Output the (x, y) coordinate of the center of the cell containing the given text.  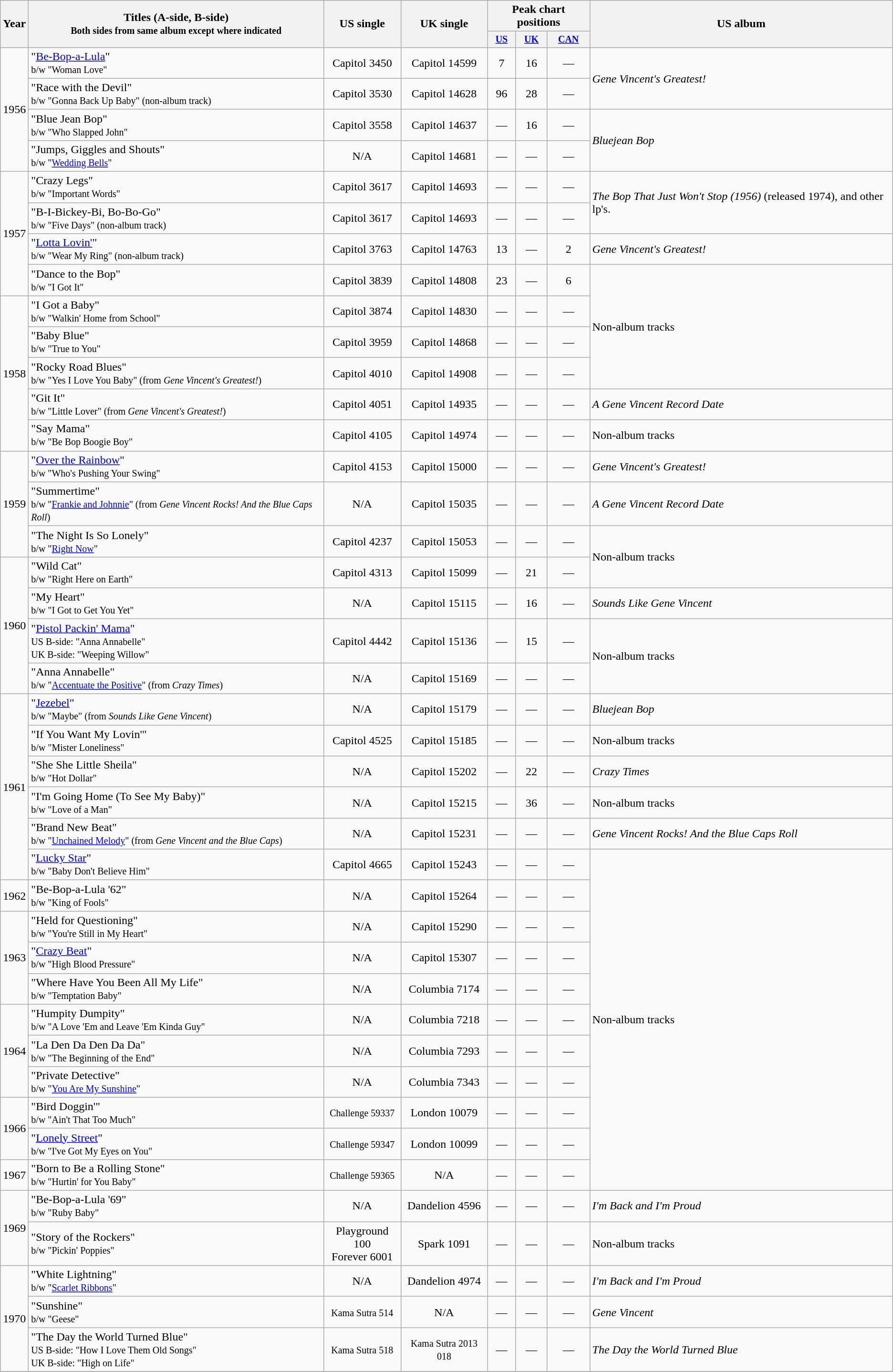
Capitol 15202 (444, 772)
"Rocky Road Blues"b/w "Yes I Love You Baby" (from Gene Vincent's Greatest!) (177, 373)
Capitol 4442 (363, 641)
"Where Have You Been All My Life"b/w "Temptation Baby" (177, 988)
"Blue Jean Bop"b/w "Who Slapped John" (177, 125)
"B-I-Bickey-Bi, Bo-Bo-Go"b/w "Five Days" (non-album track) (177, 218)
Capitol 15243 (444, 864)
Spark 1091 (444, 1244)
21 (531, 572)
Titles (A-side, B-side)Both sides from same album except where indicated (177, 24)
"If You Want My Lovin'"b/w "Mister Loneliness" (177, 740)
Capitol 15115 (444, 603)
"Pistol Packin' Mama"US B-side: "Anna Annabelle"UK B-side: "Weeping Willow" (177, 641)
"She She Little Sheila"b/w "Hot Dollar" (177, 772)
Challenge 59365 (363, 1175)
"Born to Be a Rolling Stone"b/w "Hurtin' for You Baby" (177, 1175)
1962 (14, 896)
Capitol 3839 (363, 281)
Capitol 14974 (444, 435)
"Race with the Devil"b/w "Gonna Back Up Baby" (non-album track) (177, 94)
Capitol 3763 (363, 249)
"Anna Annabelle"b/w "Accentuate the Positive" (from Crazy Times) (177, 678)
Capitol 14599 (444, 63)
"I Got a Baby"b/w "Walkin' Home from School" (177, 311)
Capitol 15179 (444, 710)
1964 (14, 1050)
Capitol 15000 (444, 467)
Columbia 7293 (444, 1050)
The Day the World Turned Blue (741, 1350)
Columbia 7218 (444, 1020)
Kama Sutra 2013 018 (444, 1350)
"Crazy Legs"b/w "Important Words" (177, 187)
US single (363, 24)
Capitol 3558 (363, 125)
Capitol 15290 (444, 926)
Capitol 15169 (444, 678)
1966 (14, 1128)
"Crazy Beat"b/w "High Blood Pressure" (177, 958)
Gene Vincent (741, 1312)
Capitol 14908 (444, 373)
"Humpity Dumpity"b/w "A Love 'Em and Leave 'Em Kinda Guy" (177, 1020)
Columbia 7343 (444, 1082)
22 (531, 772)
"Story of the Rockers"b/w "Pickin' Poppies" (177, 1244)
Playground 100Forever 6001 (363, 1244)
15 (531, 641)
36 (531, 802)
"Lucky Star"b/w "Baby Don't Believe Him" (177, 864)
Capitol 14830 (444, 311)
"Lotta Lovin'"b/w "Wear My Ring" (non-album track) (177, 249)
Capitol 15099 (444, 572)
23 (502, 281)
"La Den Da Den Da Da"b/w "The Beginning of the End" (177, 1050)
Capitol 4153 (363, 467)
"White Lightning"b/w "Scarlet Ribbons" (177, 1281)
Capitol 3530 (363, 94)
Capitol 14637 (444, 125)
Capitol 15231 (444, 834)
"Be-Bop-a-Lula"b/w "Woman Love" (177, 63)
13 (502, 249)
"Be-Bop-a-Lula '62"b/w "King of Fools" (177, 896)
Capitol 15035 (444, 504)
Kama Sutra 514 (363, 1312)
"Sunshine"b/w "Geese" (177, 1312)
"Held for Questioning"b/w "You're Still in My Heart" (177, 926)
Capitol 15307 (444, 958)
Capitol 14763 (444, 249)
"The Night Is So Lonely"b/w "Right Now" (177, 541)
Capitol 3959 (363, 343)
1963 (14, 958)
Capitol 4051 (363, 405)
Capitol 4525 (363, 740)
1959 (14, 504)
"Brand New Beat"b/w "Unchained Melody" (from Gene Vincent and the Blue Caps) (177, 834)
1960 (14, 625)
UK single (444, 24)
London 10099 (444, 1144)
1956 (14, 109)
US (502, 39)
Peak chart positions (539, 16)
Capitol 15215 (444, 802)
Capitol 3450 (363, 63)
Dandelion 4596 (444, 1206)
"Lonely Street"b/w "I've Got My Eyes on You" (177, 1144)
CAN (569, 39)
2 (569, 249)
"Dance to the Bop"b/w "I Got It" (177, 281)
The Bop That Just Won't Stop (1956) (released 1974), and other lp's. (741, 203)
"Jezebel"b/w "Maybe" (from Sounds Like Gene Vincent) (177, 710)
1970 (14, 1319)
Capitol 15185 (444, 740)
Kama Sutra 518 (363, 1350)
"Say Mama"b/w "Be Bop Boogie Boy" (177, 435)
"Over the Rainbow"b/w "Who's Pushing Your Swing" (177, 467)
Year (14, 24)
"Wild Cat"b/w "Right Here on Earth" (177, 572)
"My Heart"b/w "I Got to Get You Yet" (177, 603)
"Jumps, Giggles and Shouts"b/w "Wedding Bells" (177, 156)
Capitol 4010 (363, 373)
Capitol 4105 (363, 435)
Capitol 14681 (444, 156)
Capitol 14808 (444, 281)
"Private Detective"b/w "You Are My Sunshine" (177, 1082)
Capitol 4313 (363, 572)
Capitol 15264 (444, 896)
1961 (14, 787)
1957 (14, 234)
US album (741, 24)
1969 (14, 1228)
Capitol 4665 (363, 864)
London 10079 (444, 1112)
"Git It"b/w "Little Lover" (from Gene Vincent's Greatest!) (177, 405)
Challenge 59347 (363, 1144)
Columbia 7174 (444, 988)
Capitol 14628 (444, 94)
Capitol 14935 (444, 405)
"Summertime"b/w "Frankie and Johnnie" (from Gene Vincent Rocks! And the Blue Caps Roll) (177, 504)
Capitol 4237 (363, 541)
1967 (14, 1175)
Capitol 15053 (444, 541)
"Be-Bop-a-Lula '69"b/w "Ruby Baby" (177, 1206)
28 (531, 94)
Sounds Like Gene Vincent (741, 603)
Capitol 14868 (444, 343)
"The Day the World Turned Blue"US B-side: "How I Love Them Old Songs"UK B-side: "High on Life" (177, 1350)
Capitol 3874 (363, 311)
Gene Vincent Rocks! And the Blue Caps Roll (741, 834)
Dandelion 4974 (444, 1281)
Challenge 59337 (363, 1112)
96 (502, 94)
Crazy Times (741, 772)
1958 (14, 373)
"Baby Blue"b/w "True to You" (177, 343)
6 (569, 281)
UK (531, 39)
"Bird Doggin'"b/w "Ain't That Too Much" (177, 1112)
7 (502, 63)
Capitol 15136 (444, 641)
"I'm Going Home (To See My Baby)"b/w "Love of a Man" (177, 802)
